Extract the (x, y) coordinate from the center of the cell holding the provided text.  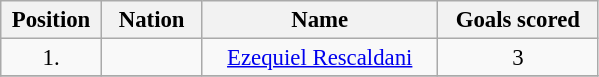
Goals scored (518, 20)
Position (52, 20)
Nation (152, 20)
3 (518, 58)
Ezequiel Rescaldani (320, 58)
1. (52, 58)
Name (320, 20)
